For the text-containing cell, return its midpoint in (X, Y) coordinate format. 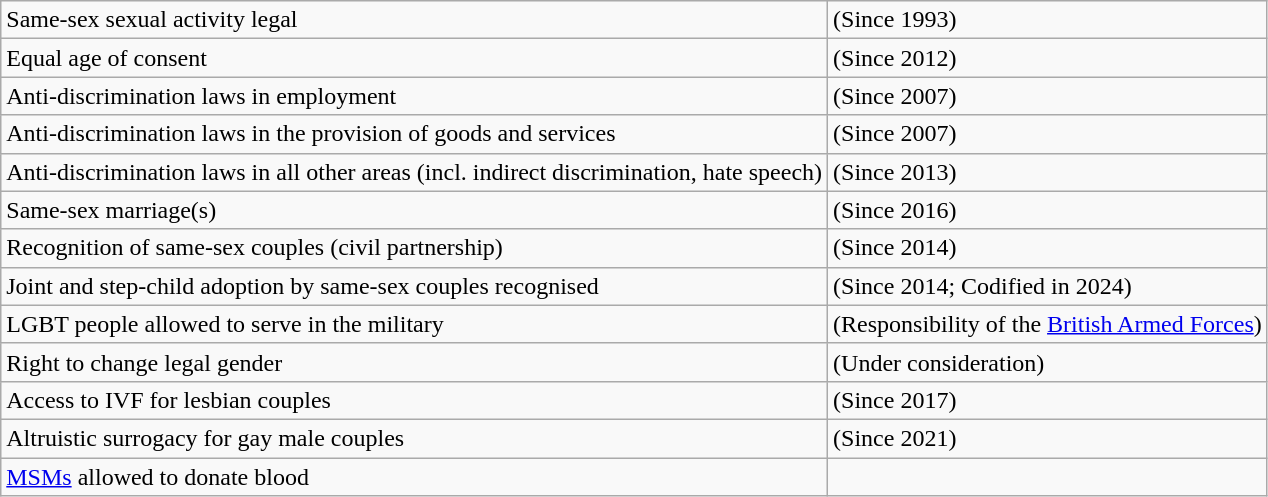
LGBT people allowed to serve in the military (414, 324)
Joint and step-child adoption by same-sex couples recognised (414, 286)
Same-sex marriage(s) (414, 210)
(Since 2021) (1048, 438)
Right to change legal gender (414, 362)
Anti-discrimination laws in employment (414, 96)
(Responsibility of the British Armed Forces) (1048, 324)
Equal age of consent (414, 58)
(Since 2014) (1048, 248)
(Since 2012) (1048, 58)
Access to IVF for lesbian couples (414, 400)
Altruistic surrogacy for gay male couples (414, 438)
(Under consideration) (1048, 362)
(Since 2013) (1048, 172)
Anti-discrimination laws in all other areas (incl. indirect discrimination, hate speech) (414, 172)
(Since 2017) (1048, 400)
(Since 1993) (1048, 20)
Anti-discrimination laws in the provision of goods and services (414, 134)
MSMs allowed to donate blood (414, 477)
(Since 2014; Codified in 2024) (1048, 286)
Recognition of same-sex couples (civil partnership) (414, 248)
(Since 2016) (1048, 210)
Same-sex sexual activity legal (414, 20)
